Output the [X, Y] coordinate of the center of the cell containing the given text.  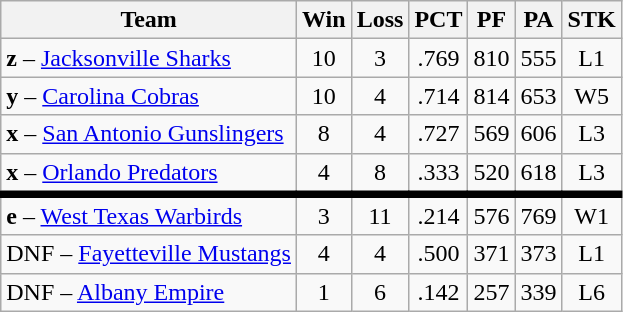
.714 [438, 96]
x – Orlando Predators [149, 174]
W5 [592, 96]
373 [538, 254]
y – Carolina Cobras [149, 96]
6 [380, 292]
Win [324, 20]
606 [538, 134]
653 [538, 96]
.214 [438, 214]
Loss [380, 20]
STK [592, 20]
e – West Texas Warbirds [149, 214]
W1 [592, 214]
371 [492, 254]
576 [492, 214]
.333 [438, 174]
339 [538, 292]
11 [380, 214]
DNF – Albany Empire [149, 292]
810 [492, 58]
.142 [438, 292]
PF [492, 20]
555 [538, 58]
569 [492, 134]
.500 [438, 254]
618 [538, 174]
Team [149, 20]
x – San Antonio Gunslingers [149, 134]
257 [492, 292]
1 [324, 292]
L6 [592, 292]
.769 [438, 58]
DNF – Fayetteville Mustangs [149, 254]
520 [492, 174]
814 [492, 96]
z – Jacksonville Sharks [149, 58]
PA [538, 20]
.727 [438, 134]
769 [538, 214]
PCT [438, 20]
